From the cell containing the given text, extract its center point as (x, y) coordinate. 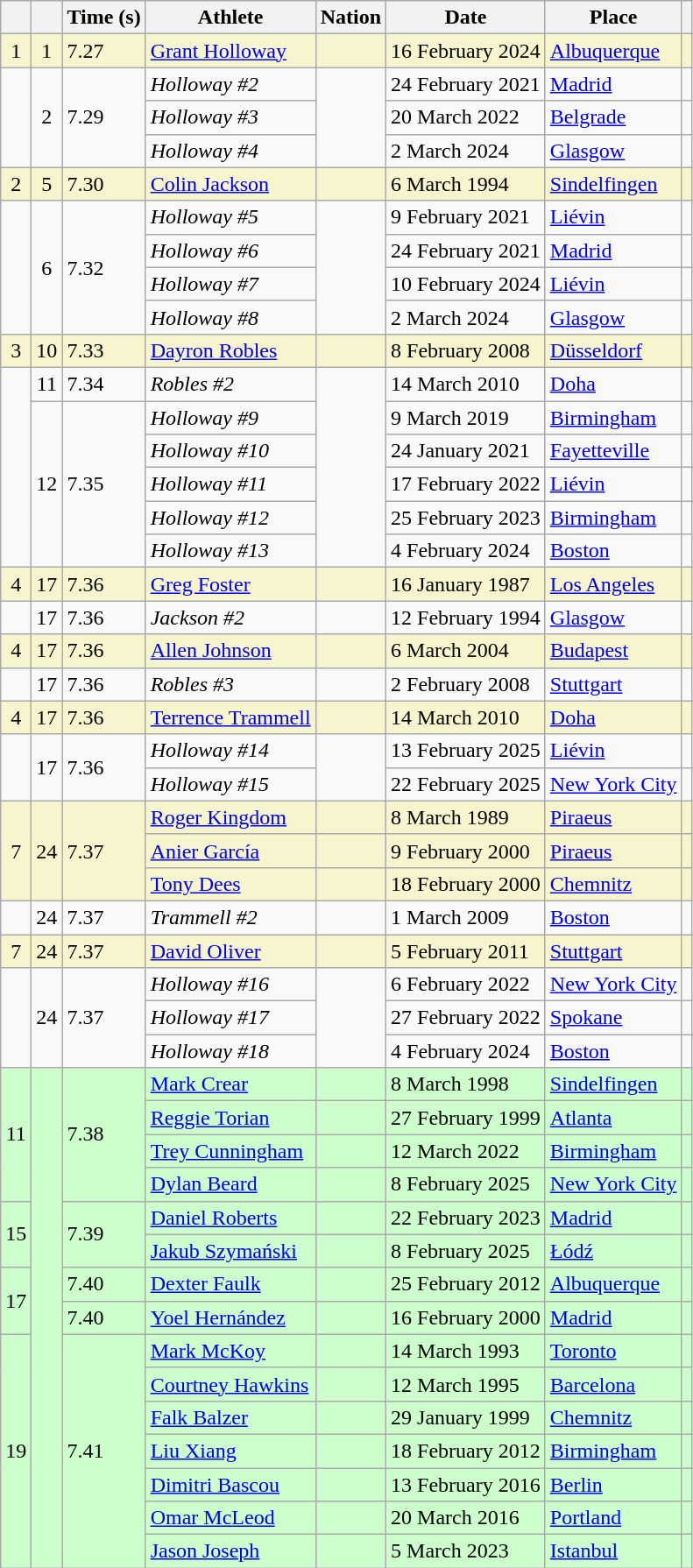
Toronto (613, 1351)
Trey Cunningham (230, 1151)
Holloway #13 (230, 551)
Holloway #18 (230, 1051)
6 (47, 267)
Düsseldorf (613, 350)
7.30 (103, 184)
Holloway #6 (230, 251)
Holloway #5 (230, 217)
13 February 2016 (466, 1485)
Yoel Hernández (230, 1317)
Łódź (613, 1251)
7.29 (103, 117)
Holloway #9 (230, 418)
16 February 2024 (466, 51)
3 (16, 350)
Daniel Roberts (230, 1218)
7.38 (103, 1134)
Dexter Faulk (230, 1284)
15 (16, 1234)
Mark Crear (230, 1084)
Holloway #14 (230, 751)
27 February 2022 (466, 1018)
Istanbul (613, 1551)
7.27 (103, 51)
29 January 1999 (466, 1417)
19 (16, 1451)
David Oliver (230, 950)
Greg Foster (230, 584)
8 March 1998 (466, 1084)
7.39 (103, 1234)
7.32 (103, 267)
Holloway #17 (230, 1018)
12 March 2022 (466, 1151)
Courtney Hawkins (230, 1384)
9 February 2000 (466, 851)
Jason Joseph (230, 1551)
16 February 2000 (466, 1317)
Trammell #2 (230, 917)
7.35 (103, 484)
Holloway #2 (230, 84)
20 March 2016 (466, 1518)
Holloway #10 (230, 451)
5 February 2011 (466, 950)
Anier García (230, 851)
Spokane (613, 1018)
24 January 2021 (466, 451)
17 February 2022 (466, 484)
Date (466, 18)
Barcelona (613, 1384)
Holloway #15 (230, 784)
14 March 1993 (466, 1351)
22 February 2025 (466, 784)
18 February 2012 (466, 1451)
Jackson #2 (230, 618)
22 February 2023 (466, 1218)
Holloway #7 (230, 284)
7.34 (103, 384)
25 February 2023 (466, 518)
Los Angeles (613, 584)
Dimitri Bascou (230, 1485)
6 March 2004 (466, 651)
Robles #3 (230, 684)
Falk Balzer (230, 1417)
7.33 (103, 350)
25 February 2012 (466, 1284)
Holloway #8 (230, 317)
10 (47, 350)
Dayron Robles (230, 350)
12 March 1995 (466, 1384)
12 February 1994 (466, 618)
Dylan Beard (230, 1184)
18 February 2000 (466, 884)
8 February 2008 (466, 350)
Grant Holloway (230, 51)
7.41 (103, 1451)
Place (613, 18)
12 (47, 484)
9 March 2019 (466, 418)
Time (s) (103, 18)
Nation (350, 18)
13 February 2025 (466, 751)
6 February 2022 (466, 985)
27 February 1999 (466, 1118)
Berlin (613, 1485)
9 February 2021 (466, 217)
Belgrade (613, 117)
Holloway #11 (230, 484)
Liu Xiang (230, 1451)
8 March 1989 (466, 817)
Allen Johnson (230, 651)
Budapest (613, 651)
Roger Kingdom (230, 817)
Reggie Torian (230, 1118)
Holloway #3 (230, 117)
Terrence Trammell (230, 717)
Colin Jackson (230, 184)
Holloway #4 (230, 151)
Athlete (230, 18)
Holloway #12 (230, 518)
Omar McLeod (230, 1518)
5 (47, 184)
20 March 2022 (466, 117)
Holloway #16 (230, 985)
2 February 2008 (466, 684)
Tony Dees (230, 884)
1 March 2009 (466, 917)
16 January 1987 (466, 584)
10 February 2024 (466, 284)
5 March 2023 (466, 1551)
Robles #2 (230, 384)
Atlanta (613, 1118)
Jakub Szymański (230, 1251)
Fayetteville (613, 451)
6 March 1994 (466, 184)
Mark McKoy (230, 1351)
Portland (613, 1518)
